Return (x, y) of the center of cell containing provided text 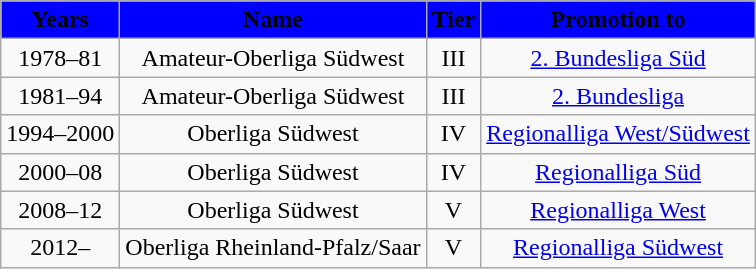
Regionalliga Südwest (618, 248)
2012– (60, 248)
2. Bundesliga Süd (618, 58)
2008–12 (60, 210)
Promotion to (618, 20)
2. Bundesliga (618, 96)
Regionalliga Süd (618, 172)
2000–08 (60, 172)
1981–94 (60, 96)
Years (60, 20)
Oberliga Rheinland-Pfalz/Saar (273, 248)
Regionalliga West/Südwest (618, 134)
1994–2000 (60, 134)
Tier (454, 20)
1978–81 (60, 58)
Regionalliga West (618, 210)
Name (273, 20)
